Capture the cell that displays the provided text and extract its [X, Y] central coordinate. 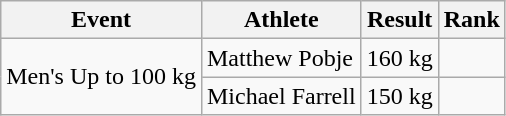
Event [102, 20]
Result [400, 20]
160 kg [400, 58]
Rank [472, 20]
Matthew Pobje [281, 58]
Michael Farrell [281, 96]
Athlete [281, 20]
150 kg [400, 96]
Men's Up to 100 kg [102, 77]
